Return the (x, y) coordinate for the center point of the cell that contains the specified text.  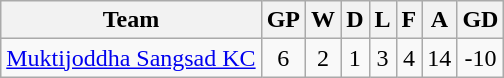
-10 (480, 58)
W (324, 20)
6 (283, 58)
2 (324, 58)
D (355, 20)
A (440, 20)
F (409, 20)
1 (355, 58)
Muktijoddha Sangsad KC (131, 58)
3 (382, 58)
Team (131, 20)
GD (480, 20)
14 (440, 58)
L (382, 20)
4 (409, 58)
GP (283, 20)
